Find where the given text appears and provide that cell's center as [x, y] coordinate. 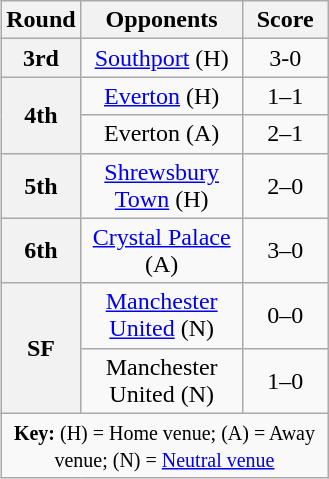
3rd [41, 58]
SF [41, 348]
6th [41, 250]
1–0 [285, 380]
Crystal Palace (A) [162, 250]
Score [285, 20]
1–1 [285, 96]
Everton (A) [162, 134]
Round [41, 20]
Shrewsbury Town (H) [162, 186]
2–0 [285, 186]
5th [41, 186]
Opponents [162, 20]
Key: (H) = Home venue; (A) = Away venue; (N) = Neutral venue [165, 446]
3–0 [285, 250]
0–0 [285, 316]
2–1 [285, 134]
3-0 [285, 58]
Southport (H) [162, 58]
Everton (H) [162, 96]
4th [41, 115]
